Extract the [X, Y] coordinate from the center of the cell holding the provided text.  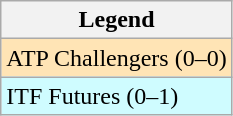
Legend [116, 20]
ITF Futures (0–1) [116, 96]
ATP Challengers (0–0) [116, 58]
